Determine the [x, y] coordinate at the center of the cell enclosing the given text.  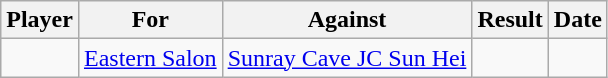
For [150, 20]
Eastern Salon [150, 58]
Player [40, 20]
Date [578, 20]
Against [347, 20]
Result [510, 20]
Sunray Cave JC Sun Hei [347, 58]
